Locate the cell with the specified text and output its [X, Y] center coordinate. 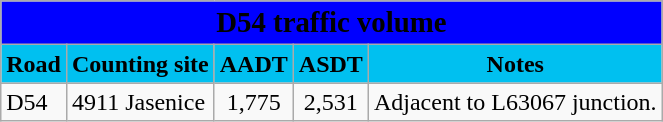
Notes [515, 64]
D54 traffic volume [332, 23]
Counting site [140, 64]
D54 [34, 102]
Road [34, 64]
Adjacent to L63067 junction. [515, 102]
4911 Jasenice [140, 102]
ASDT [330, 64]
AADT [254, 64]
1,775 [254, 102]
2,531 [330, 102]
